From the cell containing the given text, extract its center point as (X, Y) coordinate. 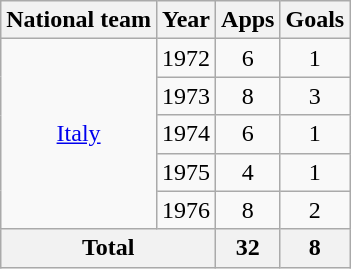
3 (315, 96)
Goals (315, 20)
1975 (186, 172)
Italy (79, 134)
1972 (186, 58)
1973 (186, 96)
Year (186, 20)
32 (248, 248)
1976 (186, 210)
National team (79, 20)
2 (315, 210)
1974 (186, 134)
4 (248, 172)
Apps (248, 20)
Total (108, 248)
